Locate the cell with the specified text and output its (X, Y) center coordinate. 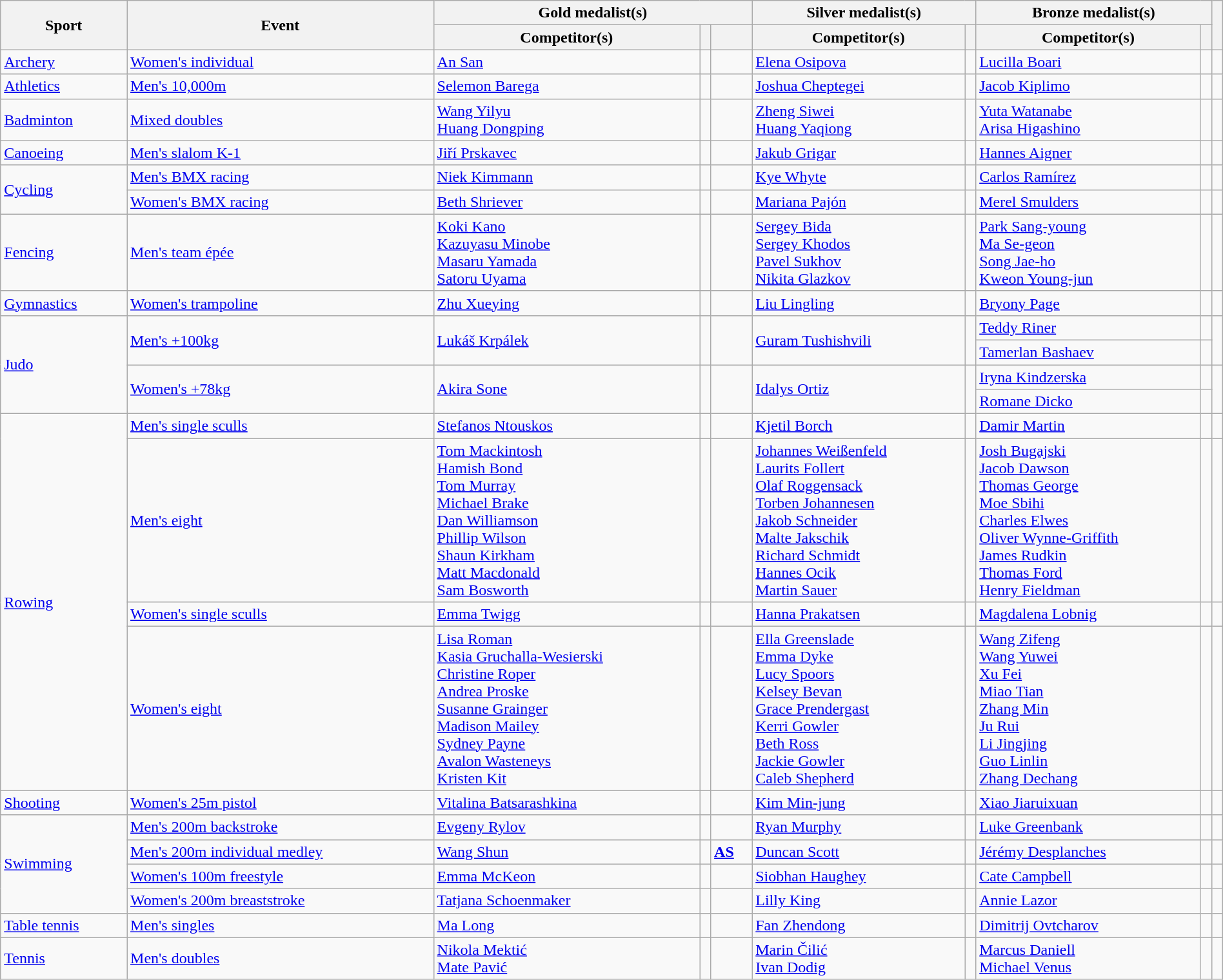
Luke Greenbank (1088, 827)
Evgeny Rylov (566, 827)
Merel Smulders (1088, 202)
Swimming (64, 864)
Marcus DaniellMichael Venus (1088, 958)
Judo (64, 364)
Liu Lingling (859, 303)
Annie Lazor (1088, 901)
Park Sang-youngMa Se-geonSong Jae-hoKweon Young-jun (1088, 253)
Badminton (64, 120)
Jacob Kiplimo (1088, 86)
Ella Greenslade Emma DykeLucy Spoors Kelsey BevanGrace Prendergast Kerri Gowler Beth Ross Jackie Gowler Caleb Shepherd (859, 709)
Athletics (64, 86)
Women's single sculls (281, 614)
Tom MackintoshHamish BondTom MurrayMichael BrakeDan WilliamsonPhillip WilsonShaun KirkhamMatt MacdonaldSam Bosworth (566, 520)
Elena Osipova (859, 62)
Duncan Scott (859, 852)
Stefanos Ntouskos (566, 426)
Marin ČilićIvan Dodig (859, 958)
Men's eight (281, 520)
Men's doubles (281, 958)
Damir Martin (1088, 426)
Silver medalist(s) (864, 13)
Joshua Cheptegei (859, 86)
Johannes WeißenfeldLaurits FollertOlaf RoggensackTorben JohannesenJakob SchneiderMalte JakschikRichard SchmidtHannes OcikMartin Sauer (859, 520)
Rowing (64, 602)
Cycling (64, 190)
Teddy Riner (1088, 328)
Men's slalom K-1 (281, 153)
Men's BMX racing (281, 177)
Men's 200m backstroke (281, 827)
Hanna Prakatsen (859, 614)
Vitalina Batsarashkina (566, 803)
Emma McKeon (566, 876)
Mariana Pajón (859, 202)
Selemon Barega (566, 86)
Tennis (64, 958)
Emma Twigg (566, 614)
Men's +100kg (281, 340)
Women's eight (281, 709)
Guram Tushishvili (859, 340)
Women's BMX racing (281, 202)
Fan Zhendong (859, 925)
Jakub Grigar (859, 153)
Men's 200m individual medley (281, 852)
Nikola MektićMate Pavić (566, 958)
Dimitrij Ovtcharov (1088, 925)
Lucilla Boari (1088, 62)
Kim Min-jung (859, 803)
Wang YilyuHuang Dongping (566, 120)
Jérémy Desplanches (1088, 852)
Tatjana Schoenmaker (566, 901)
Women's +78kg (281, 389)
Jiří Prskavec (566, 153)
Wang Zifeng Wang Yuwei Xu Fei Miao Tian Zhang Min Ju Rui Li Jingjing Guo Linlin Zhang Dechang (1088, 709)
Cate Campbell (1088, 876)
Ryan Murphy (859, 827)
AS (731, 852)
Fencing (64, 253)
Sport (64, 25)
Xiao Jiaruixuan (1088, 803)
Men's team épée (281, 253)
Lisa Roman Kasia Gruchalla-Wesierski Christine Roper Andrea Proske Susanne Grainger Madison Mailey Sydney Payne Avalon Wasteneys Kristen Kit (566, 709)
Men's single sculls (281, 426)
Hannes Aigner (1088, 153)
Table tennis (64, 925)
Siobhan Haughey (859, 876)
Iryna Kindzerska (1088, 377)
Shooting (64, 803)
An San (566, 62)
Wang Shun (566, 852)
Magdalena Lobnig (1088, 614)
Romane Dicko (1088, 402)
Idalys Ortiz (859, 389)
Akira Sone (566, 389)
Women's 200m breaststroke (281, 901)
Gold medalist(s) (593, 13)
Lilly King (859, 901)
Sergey BidaSergey KhodosPavel SukhovNikita Glazkov (859, 253)
Josh BugajskiJacob DawsonThomas GeorgeMoe SbihiCharles ElwesOliver Wynne-GriffithJames RudkinThomas FordHenry Fieldman (1088, 520)
Niek Kimmann (566, 177)
Canoeing (64, 153)
Ma Long (566, 925)
Kjetil Borch (859, 426)
Bryony Page (1088, 303)
Koki KanoKazuyasu MinobeMasaru YamadaSatoru Uyama (566, 253)
Archery (64, 62)
Women's individual (281, 62)
Zhu Xueying (566, 303)
Women's 100m freestyle (281, 876)
Women's trampoline (281, 303)
Women's 25m pistol (281, 803)
Carlos Ramírez (1088, 177)
Zheng SiweiHuang Yaqiong (859, 120)
Gymnastics (64, 303)
Bronze medalist(s) (1094, 13)
Yuta WatanabeArisa Higashino (1088, 120)
Men's singles (281, 925)
Tamerlan Bashaev (1088, 352)
Men's 10,000m (281, 86)
Beth Shriever (566, 202)
Mixed doubles (281, 120)
Event (281, 25)
Kye Whyte (859, 177)
Lukáš Krpálek (566, 340)
